Return the (x, y) coordinate for the center point of the cell that contains the specified text.  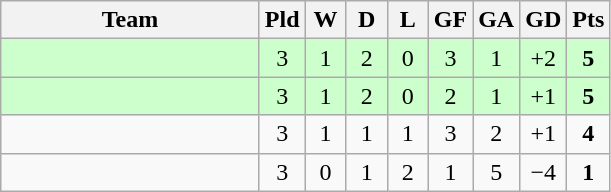
Team (130, 20)
D (366, 20)
GF (450, 20)
+2 (544, 58)
L (408, 20)
Pts (588, 20)
GD (544, 20)
−4 (544, 172)
4 (588, 134)
GA (496, 20)
W (326, 20)
Pld (282, 20)
